Find where the given text appears and provide that cell's center as [x, y] coordinate. 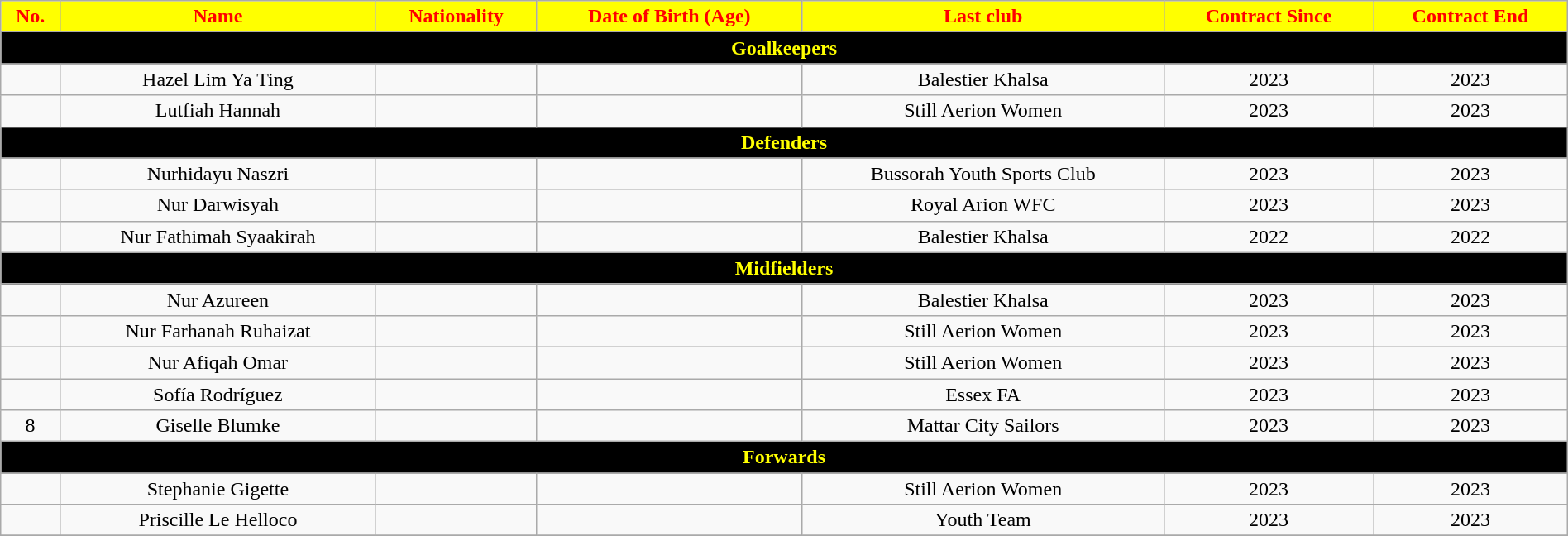
Nur Farhanah Ruhaizat [218, 331]
Nur Azureen [218, 299]
Nationality [456, 17]
Defenders [784, 142]
Royal Arion WFC [983, 205]
Nur Fathimah Syaakirah [218, 237]
Midfielders [784, 268]
Youth Team [983, 520]
Giselle Blumke [218, 426]
Nurhidayu Naszri [218, 174]
Bussorah Youth Sports Club [983, 174]
Last club [983, 17]
Mattar City Sailors [983, 426]
Contract End [1470, 17]
Name [218, 17]
Nur Afiqah Omar [218, 362]
Sofía Rodríguez [218, 395]
Hazel Lim Ya Ting [218, 79]
Nur Darwisyah [218, 205]
Stephanie Gigette [218, 489]
Priscille Le Helloco [218, 520]
Date of Birth (Age) [670, 17]
Goalkeepers [784, 48]
No. [31, 17]
Essex FA [983, 395]
Forwards [784, 457]
Contract Since [1269, 17]
Lutfiah Hannah [218, 111]
8 [31, 426]
